From the cell containing the given text, extract its center point as [x, y] coordinate. 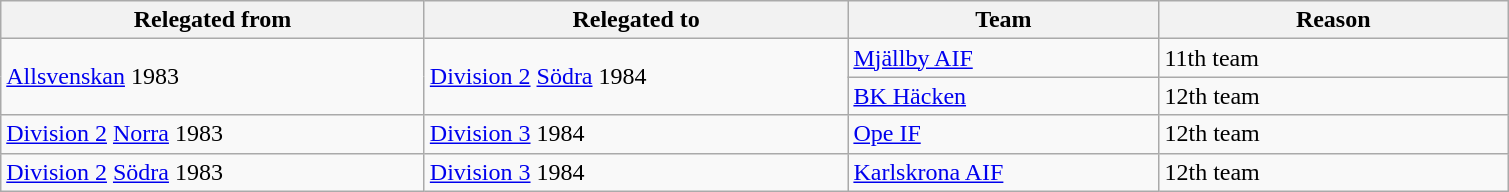
Team [1004, 20]
Relegated to [636, 20]
Relegated from [213, 20]
Division 2 Södra 1984 [636, 77]
Division 2 Södra 1983 [213, 172]
BK Häcken [1004, 96]
Reason [1334, 20]
Mjällby AIF [1004, 58]
11th team [1334, 58]
Karlskrona AIF [1004, 172]
Allsvenskan 1983 [213, 77]
Division 2 Norra 1983 [213, 134]
Ope IF [1004, 134]
